Scan for the cell matching the given text and deliver its [X, Y] coordinate at center. 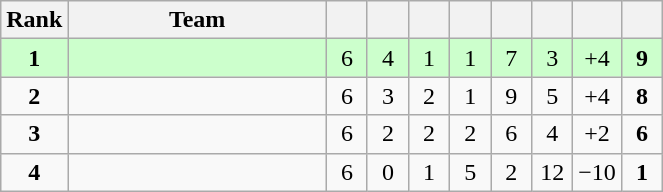
12 [552, 172]
0 [388, 172]
+2 [598, 134]
Team [198, 20]
Rank [34, 20]
7 [512, 58]
−10 [598, 172]
8 [642, 96]
